Provide the (x, y) coordinate of the cell's center where the given text is located.  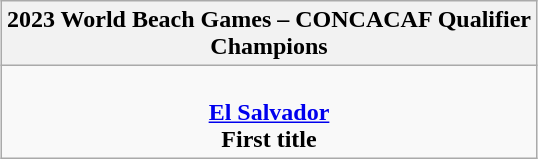
2023 World Beach Games – CONCACAF QualifierChampions (268, 34)
El SalvadorFirst title (268, 112)
